Locate the cell with the specified text and output its (X, Y) center coordinate. 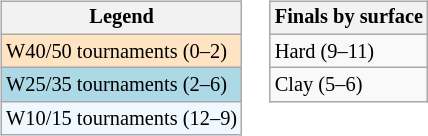
W25/35 tournaments (2–6) (122, 85)
Clay (5–6) (349, 85)
W40/50 tournaments (0–2) (122, 51)
Hard (9–11) (349, 51)
Finals by surface (349, 18)
W10/15 tournaments (12–9) (122, 119)
Legend (122, 18)
